Pinpoint the cell where the given text exists, returning its [x, y] midpoint coordinate. 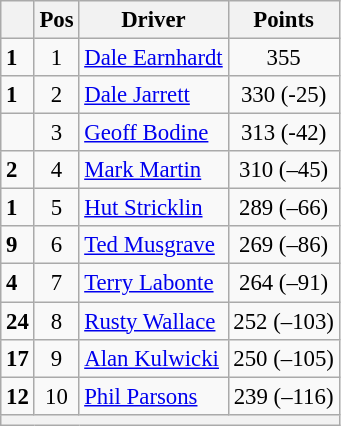
Terry Labonte [154, 283]
24 [18, 321]
10 [56, 396]
355 [284, 58]
Dale Earnhardt [154, 58]
3 [56, 133]
310 (–45) [284, 170]
Driver [154, 20]
Phil Parsons [154, 396]
5 [56, 208]
264 (–91) [284, 283]
Dale Jarrett [154, 95]
7 [56, 283]
289 (–66) [284, 208]
17 [18, 358]
313 (-42) [284, 133]
239 (–116) [284, 396]
Mark Martin [154, 170]
Alan Kulwicki [154, 358]
Ted Musgrave [154, 245]
Geoff Bodine [154, 133]
12 [18, 396]
6 [56, 245]
8 [56, 321]
Pos [56, 20]
Hut Stricklin [154, 208]
269 (–86) [284, 245]
250 (–105) [284, 358]
252 (–103) [284, 321]
Points [284, 20]
330 (-25) [284, 95]
Rusty Wallace [154, 321]
